Extract the (X, Y) coordinate from the center of the cell holding the provided text.  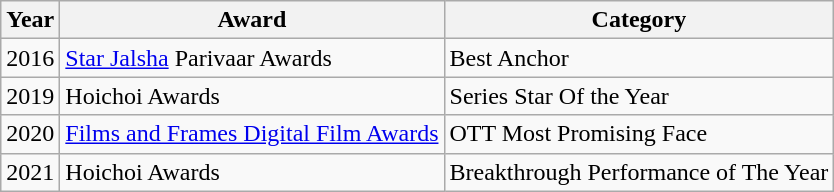
2020 (30, 134)
Award (252, 20)
2016 (30, 58)
Best Anchor (639, 58)
Star Jalsha Parivaar Awards (252, 58)
OTT Most Promising Face (639, 134)
2019 (30, 96)
Category (639, 20)
Series Star Of the Year (639, 96)
2021 (30, 172)
Films and Frames Digital Film Awards (252, 134)
Breakthrough Performance of The Year (639, 172)
Year (30, 20)
